Return (x, y) of the center of cell containing provided text 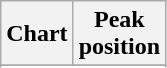
Peakposition (119, 34)
Chart (37, 34)
